Determine the (x, y) coordinate at the center of the cell enclosing the given text.  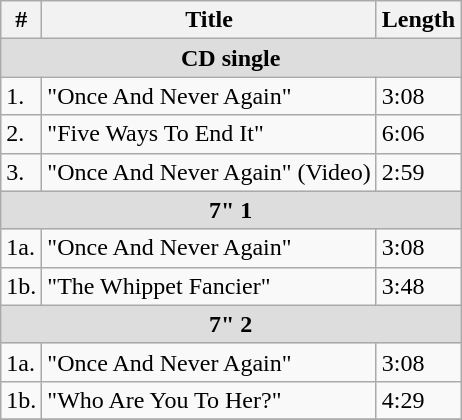
6:06 (418, 134)
Length (418, 20)
Title (209, 20)
3:48 (418, 286)
3. (22, 172)
7" 1 (231, 210)
"The Whippet Fancier" (209, 286)
# (22, 20)
1. (22, 96)
"Once And Never Again" (Video) (209, 172)
7" 2 (231, 324)
4:29 (418, 400)
2:59 (418, 172)
CD single (231, 58)
"Five Ways To End It" (209, 134)
"Who Are You To Her?" (209, 400)
2. (22, 134)
